Find where the given text appears and provide that cell's center as [x, y] coordinate. 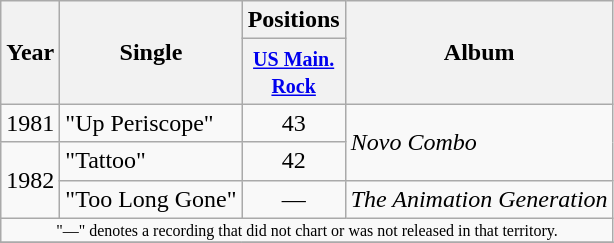
Album [479, 52]
US Main. Rock [294, 72]
"Tattoo" [151, 161]
42 [294, 161]
"Up Periscope" [151, 123]
"—" denotes a recording that did not chart or was not released in that territory. [307, 230]
1981 [30, 123]
"Too Long Gone" [151, 199]
Positions [294, 20]
— [294, 199]
The Animation Generation [479, 199]
Single [151, 52]
43 [294, 123]
Novo Combo [479, 142]
Year [30, 52]
1982 [30, 180]
